Output the [x, y] coordinate of the center of the cell containing the given text.  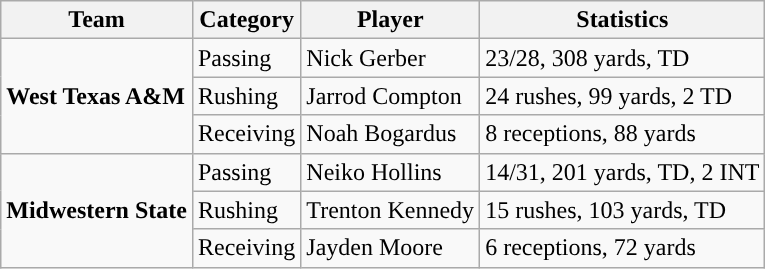
6 receptions, 72 yards [622, 248]
23/28, 308 yards, TD [622, 58]
Neiko Hollins [390, 172]
West Texas A&M [97, 96]
Jayden Moore [390, 248]
Trenton Kennedy [390, 210]
Noah Bogardus [390, 134]
24 rushes, 99 yards, 2 TD [622, 96]
Player [390, 20]
Statistics [622, 20]
Nick Gerber [390, 58]
Team [97, 20]
15 rushes, 103 yards, TD [622, 210]
Category [246, 20]
Jarrod Compton [390, 96]
8 receptions, 88 yards [622, 134]
14/31, 201 yards, TD, 2 INT [622, 172]
Midwestern State [97, 210]
